Determine the (X, Y) coordinate at the center of the cell enclosing the given text.  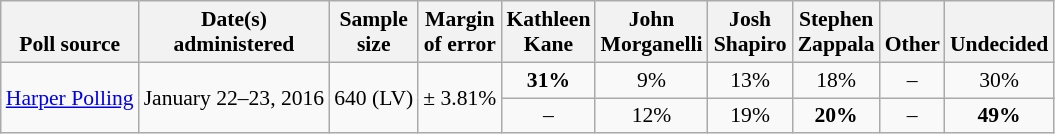
Date(s)administered (234, 32)
13% (750, 80)
Undecided (999, 32)
31% (548, 80)
Samplesize (374, 32)
640 (LV) (374, 98)
Poll source (70, 32)
StephenZappala (836, 32)
20% (836, 116)
January 22–23, 2016 (234, 98)
± 3.81% (460, 98)
19% (750, 116)
Marginof error (460, 32)
Other (912, 32)
12% (651, 116)
KathleenKane (548, 32)
9% (651, 80)
JoshShapiro (750, 32)
JohnMorganelli (651, 32)
Harper Polling (70, 98)
18% (836, 80)
30% (999, 80)
49% (999, 116)
